Extract the (X, Y) coordinate from the center of the cell holding the provided text.  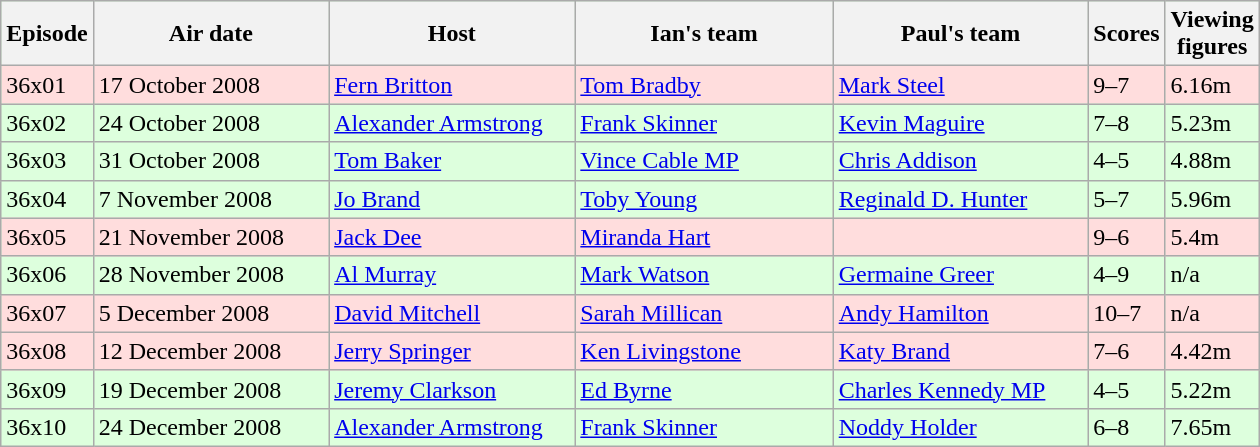
Miranda Hart (704, 237)
Ken Livingstone (704, 351)
David Mitchell (452, 313)
36x10 (47, 427)
5 December 2008 (210, 313)
4.42m (1212, 351)
12 December 2008 (210, 351)
Paul's team (960, 34)
Viewing figures (1212, 34)
Toby Young (704, 199)
6.16m (1212, 85)
Jack Dee (452, 237)
7 November 2008 (210, 199)
Scores (1126, 34)
9–6 (1126, 237)
Reginald D. Hunter (960, 199)
Jerry Springer (452, 351)
5.23m (1212, 123)
24 December 2008 (210, 427)
4.88m (1212, 161)
Noddy Holder (960, 427)
5.96m (1212, 199)
36x03 (47, 161)
Ed Byrne (704, 389)
Chris Addison (960, 161)
Fern Britton (452, 85)
Kevin Maguire (960, 123)
Mark Steel (960, 85)
5.4m (1212, 237)
Andy Hamilton (960, 313)
Tom Bradby (704, 85)
7–6 (1126, 351)
31 October 2008 (210, 161)
24 October 2008 (210, 123)
5.22m (1212, 389)
36x06 (47, 275)
7.65m (1212, 427)
7–8 (1126, 123)
5–7 (1126, 199)
Al Murray (452, 275)
Vince Cable MP (704, 161)
Air date (210, 34)
21 November 2008 (210, 237)
Ian's team (704, 34)
36x07 (47, 313)
28 November 2008 (210, 275)
19 December 2008 (210, 389)
36x08 (47, 351)
4–9 (1126, 275)
10–7 (1126, 313)
Jeremy Clarkson (452, 389)
36x04 (47, 199)
Host (452, 34)
9–7 (1126, 85)
Jo Brand (452, 199)
Charles Kennedy MP (960, 389)
17 October 2008 (210, 85)
Germaine Greer (960, 275)
Katy Brand (960, 351)
Tom Baker (452, 161)
36x05 (47, 237)
6–8 (1126, 427)
36x02 (47, 123)
Sarah Millican (704, 313)
Episode (47, 34)
36x01 (47, 85)
Mark Watson (704, 275)
36x09 (47, 389)
